Provide the [x, y] coordinate of the cell's center where the given text is located.  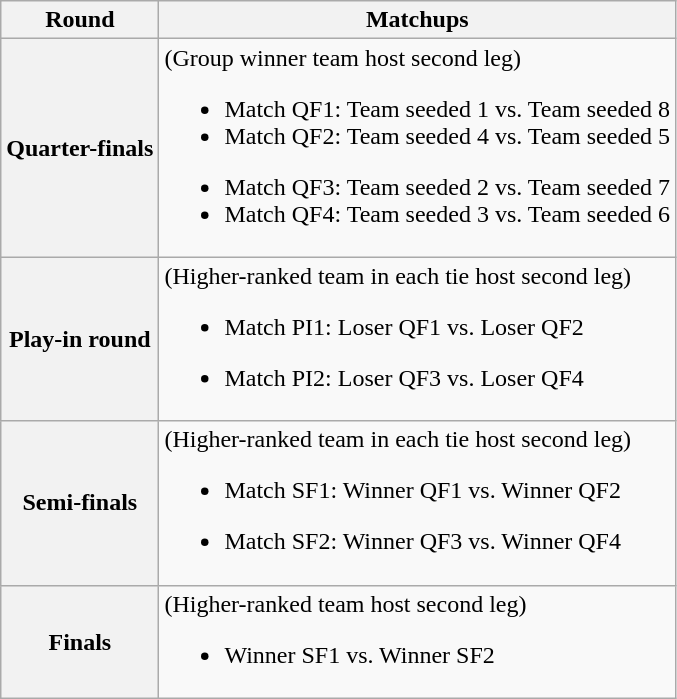
Quarter-finals [80, 148]
Semi-finals [80, 503]
(Higher-ranked team in each tie host second leg) Match SF1: Winner QF1 vs. Winner QF2Match SF2: Winner QF3 vs. Winner QF4 [418, 503]
(Higher-ranked team in each tie host second leg) Match PI1: Loser QF1 vs. Loser QF2Match PI2: Loser QF3 vs. Loser QF4 [418, 339]
Finals [80, 642]
Matchups [418, 20]
Round [80, 20]
Play-in round [80, 339]
(Higher-ranked team host second leg)Winner SF1 vs. Winner SF2 [418, 642]
